Return the (x, y) coordinate for the center point of the cell that contains the specified text.  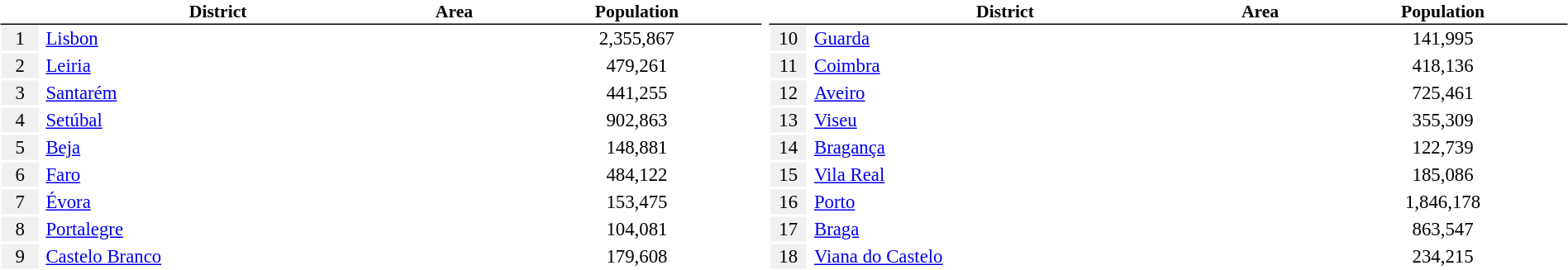
484,122 (636, 175)
1,846,178 (1443, 201)
Setúbal (218, 121)
13 (789, 121)
153,475 (636, 201)
2,355,867 (636, 38)
725,461 (1443, 92)
1 (20, 38)
15 (789, 175)
479,261 (636, 66)
902,863 (636, 121)
Bragança (1005, 147)
Faro (218, 175)
355,309 (1443, 121)
Coimbra (1005, 66)
7 (20, 201)
234,215 (1443, 256)
Lisbon (218, 38)
441,255 (636, 92)
Santarém (218, 92)
3 (20, 92)
141,995 (1443, 38)
8 (20, 230)
Guarda (1005, 38)
Braga (1005, 230)
5 (20, 147)
Viseu (1005, 121)
18 (789, 256)
Aveiro (1005, 92)
6 (20, 175)
4 (20, 121)
Castelo Branco (218, 256)
12 (789, 92)
10 (789, 38)
2 (20, 66)
11 (789, 66)
Portalegre (218, 230)
122,739 (1443, 147)
863,547 (1443, 230)
104,081 (636, 230)
179,608 (636, 256)
Viana do Castelo (1005, 256)
14 (789, 147)
Vila Real (1005, 175)
9 (20, 256)
148,881 (636, 147)
418,136 (1443, 66)
17 (789, 230)
185,086 (1443, 175)
16 (789, 201)
Évora (218, 201)
Leiria (218, 66)
Porto (1005, 201)
Beja (218, 147)
